Output the [X, Y] coordinate of the center of the cell containing the given text.  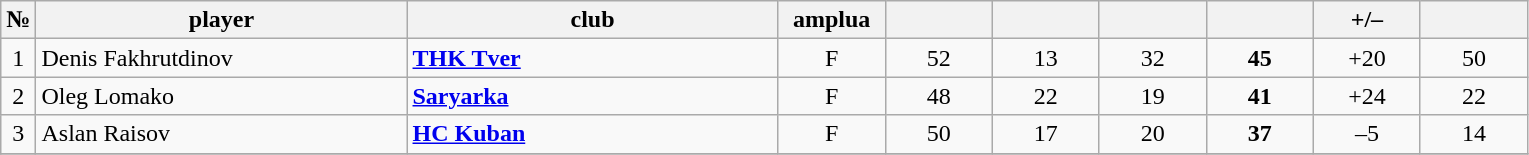
+24 [1366, 96]
Aslan Raisov [222, 134]
club [592, 20]
2 [18, 96]
14 [1474, 134]
20 [1152, 134]
Oleg Lomako [222, 96]
41 [1260, 96]
3 [18, 134]
THK Tver [592, 58]
player [222, 20]
17 [1046, 134]
HC Kuban [592, 134]
37 [1260, 134]
–5 [1366, 134]
1 [18, 58]
45 [1260, 58]
19 [1152, 96]
№ [18, 20]
+/– [1366, 20]
Saryarka [592, 96]
13 [1046, 58]
+20 [1366, 58]
52 [938, 58]
32 [1152, 58]
48 [938, 96]
amplua [832, 20]
Denis Fakhrutdinov [222, 58]
